Pinpoint the cell where the given text exists, returning its (x, y) midpoint coordinate. 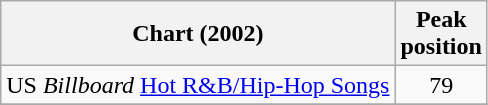
US Billboard Hot R&B/Hip-Hop Songs (198, 85)
Chart (2002) (198, 34)
79 (441, 85)
Peakposition (441, 34)
